Determine the (X, Y) coordinate at the center of the cell enclosing the given text.  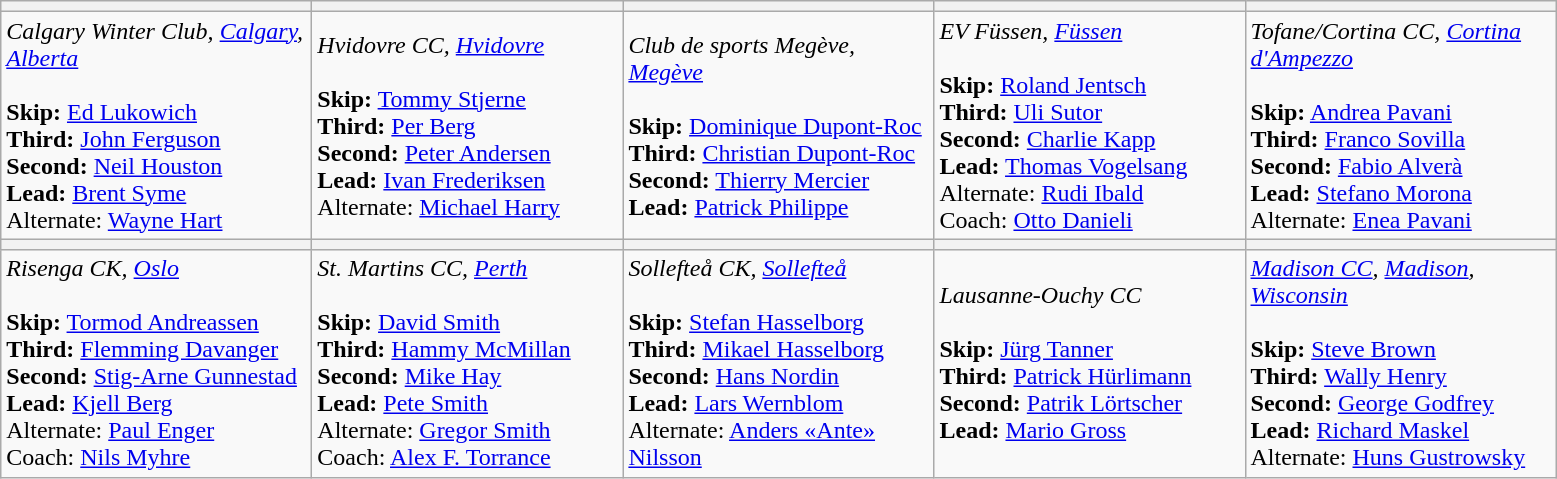
Madison CC, Madison, WisconsinSkip: Steve Brown Third: Wally Henry Second: George Godfrey Lead: Richard Maskel Alternate: Huns Gustrowsky (1400, 364)
St. Martins CC, PerthSkip: David Smith Third: Hammy McMillan Second: Mike Hay Lead: Pete Smith Alternate: Gregor Smith Coach: Alex F. Torrance (468, 364)
Calgary Winter Club, Calgary, AlbertaSkip: Ed Lukowich Third: John Ferguson Second: Neil Houston Lead: Brent Syme Alternate: Wayne Hart (156, 126)
EV Füssen, FüssenSkip: Roland Jentsch Third: Uli Sutor Second: Charlie Kapp Lead: Thomas Vogelsang Alternate: Rudi Ibald Coach: Otto Danieli (1090, 126)
Club de sports Megève, MegèveSkip: Dominique Dupont-Roc Third: Christian Dupont-Roc Second: Thierry Mercier Lead: Patrick Philippe (778, 126)
Sollefteå CK, SollefteåSkip: Stefan Hasselborg Third: Mikael Hasselborg Second: Hans Nordin Lead: Lars Wernblom Alternate: Anders «Ante» Nilsson (778, 364)
Tofane/Cortina CC, Cortina d'AmpezzoSkip: Andrea Pavani Third: Franco Sovilla Second: Fabio Alverà Lead: Stefano Morona Alternate: Enea Pavani (1400, 126)
Risenga CK, OsloSkip: Tormod Andreassen Third: Flemming Davanger Second: Stig-Arne Gunnestad Lead: Kjell Berg Alternate: Paul Enger Coach: Nils Myhre (156, 364)
Hvidovre CC, HvidovreSkip: Tommy Stjerne Third: Per Berg Second: Peter Andersen Lead: Ivan Frederiksen Alternate: Michael Harry (468, 126)
Lausanne-Ouchy CCSkip: Jürg Tanner Third: Patrick Hürlimann Second: Patrik Lörtscher Lead: Mario Gross (1090, 364)
